Capture the cell that displays the provided text and extract its (X, Y) central coordinate. 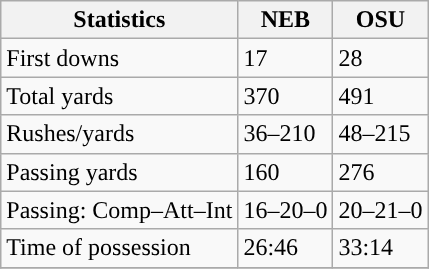
33:14 (380, 248)
28 (380, 58)
160 (286, 172)
OSU (380, 20)
36–210 (286, 134)
Statistics (120, 20)
NEB (286, 20)
17 (286, 58)
26:46 (286, 248)
16–20–0 (286, 210)
48–215 (380, 134)
Rushes/yards (120, 134)
491 (380, 96)
276 (380, 172)
Passing yards (120, 172)
20–21–0 (380, 210)
First downs (120, 58)
Passing: Comp–Att–Int (120, 210)
370 (286, 96)
Time of possession (120, 248)
Total yards (120, 96)
